Detect which cell encompasses the target text, then output its [X, Y] center coordinate. 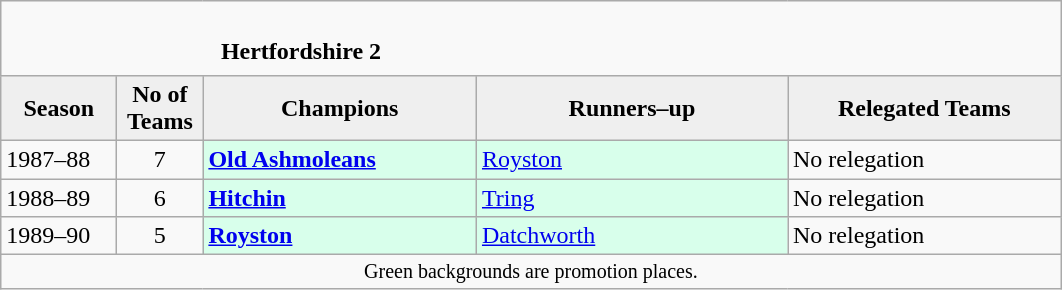
Runners–up [632, 108]
Hitchin [340, 197]
1988–89 [59, 197]
Old Ashmoleans [340, 159]
6 [160, 197]
No of Teams [160, 108]
1989–90 [59, 236]
Tring [632, 197]
5 [160, 236]
7 [160, 159]
Season [59, 108]
1987–88 [59, 159]
Datchworth [632, 236]
Champions [340, 108]
Relegated Teams [925, 108]
Green backgrounds are promotion places. [531, 272]
